Find where the given text appears and provide that cell's center as (x, y) coordinate. 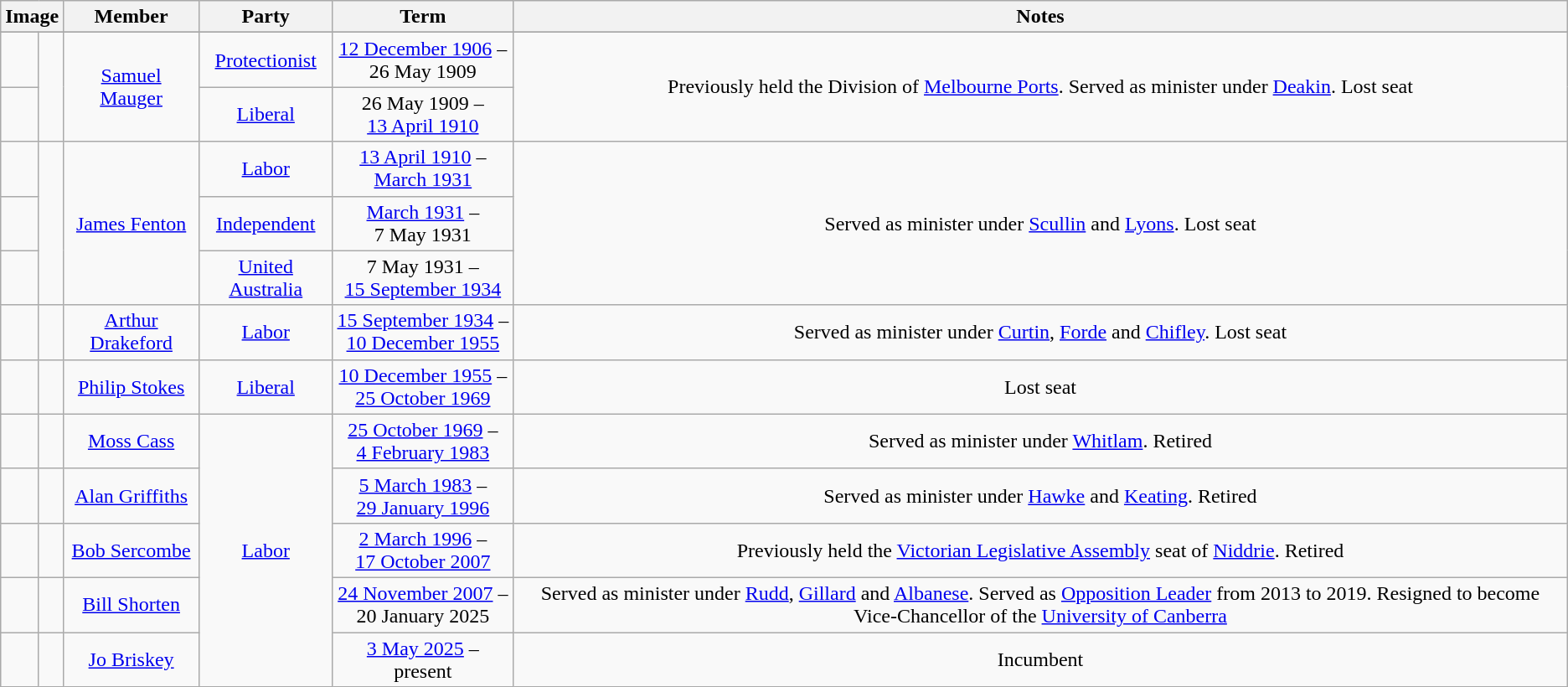
12 December 1906 –26 May 1909 (423, 60)
Notes (1040, 17)
Member (132, 17)
Served as minister under Whitlam. Retired (1040, 441)
Alan Griffiths (132, 496)
Arthur Drakeford (132, 332)
Bob Sercombe (132, 550)
Served as minister under Scullin and Lyons. Lost seat (1040, 223)
Protectionist (266, 60)
7 May 1931 –15 September 1934 (423, 278)
3 May 2025 –present (423, 659)
Previously held the Division of Melbourne Ports. Served as minister under Deakin. Lost seat (1040, 87)
Bill Shorten (132, 605)
Served as minister under Hawke and Keating. Retired (1040, 496)
Moss Cass (132, 441)
Previously held the Victorian Legislative Assembly seat of Niddrie. Retired (1040, 550)
10 December 1955 –25 October 1969 (423, 387)
Independent (266, 223)
Term (423, 17)
James Fenton (132, 223)
Jo Briskey (132, 659)
2 March 1996 –17 October 2007 (423, 550)
Samuel Mauger (132, 87)
Incumbent (1040, 659)
Party (266, 17)
Philip Stokes (132, 387)
5 March 1983 –29 January 1996 (423, 496)
24 November 2007 –20 January 2025 (423, 605)
Lost seat (1040, 387)
Image (32, 17)
United Australia (266, 278)
Served as minister under Curtin, Forde and Chifley. Lost seat (1040, 332)
March 1931 –7 May 1931 (423, 223)
25 October 1969 –4 February 1983 (423, 441)
13 April 1910 –March 1931 (423, 169)
15 September 1934 –10 December 1955 (423, 332)
26 May 1909 –13 April 1910 (423, 114)
